Return [X, Y] of the center of cell containing provided text 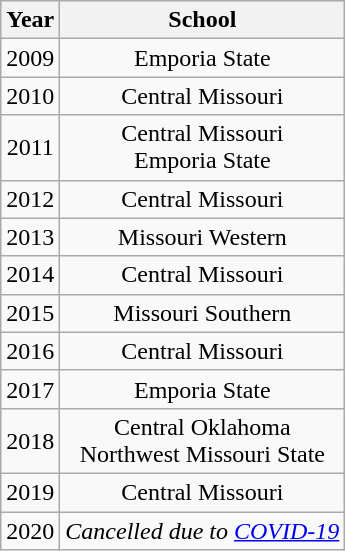
2009 [30, 58]
2014 [30, 275]
Missouri Western [202, 237]
2013 [30, 237]
Year [30, 20]
2017 [30, 389]
2012 [30, 199]
2011 [30, 148]
Missouri Southern [202, 313]
2019 [30, 492]
Central MissouriEmporia State [202, 148]
School [202, 20]
2016 [30, 351]
2015 [30, 313]
2018 [30, 440]
Central OklahomaNorthwest Missouri State [202, 440]
2020 [30, 531]
Cancelled due to COVID-19 [202, 531]
2010 [30, 96]
